Find where the given text appears and provide that cell's center as [x, y] coordinate. 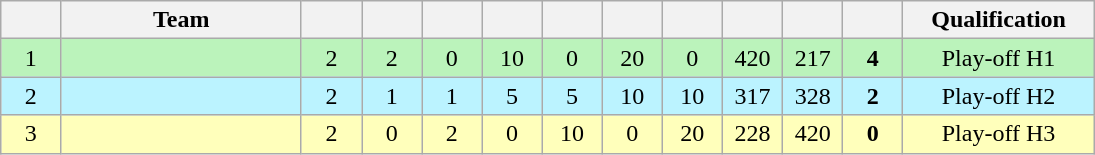
Play-off H1 [998, 58]
217 [813, 58]
317 [752, 96]
4 [873, 58]
Qualification [998, 20]
328 [813, 96]
Team [182, 20]
3 [31, 134]
Play-off H3 [998, 134]
Play-off H2 [998, 96]
228 [752, 134]
